Detect which cell encompasses the target text, then output its [X, Y] center coordinate. 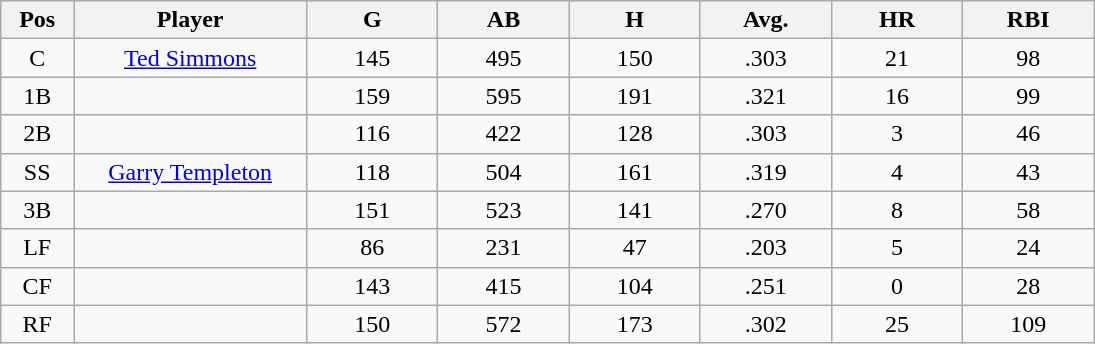
46 [1028, 134]
RBI [1028, 20]
231 [504, 248]
CF [38, 286]
28 [1028, 286]
.319 [766, 172]
5 [896, 248]
109 [1028, 324]
173 [634, 324]
G [372, 20]
504 [504, 172]
143 [372, 286]
128 [634, 134]
21 [896, 58]
145 [372, 58]
595 [504, 96]
24 [1028, 248]
572 [504, 324]
2B [38, 134]
104 [634, 286]
3 [896, 134]
8 [896, 210]
.321 [766, 96]
SS [38, 172]
523 [504, 210]
Pos [38, 20]
AB [504, 20]
16 [896, 96]
H [634, 20]
415 [504, 286]
422 [504, 134]
86 [372, 248]
Ted Simmons [190, 58]
LF [38, 248]
25 [896, 324]
RF [38, 324]
43 [1028, 172]
.270 [766, 210]
HR [896, 20]
1B [38, 96]
Garry Templeton [190, 172]
.302 [766, 324]
4 [896, 172]
.251 [766, 286]
159 [372, 96]
161 [634, 172]
58 [1028, 210]
0 [896, 286]
47 [634, 248]
191 [634, 96]
.203 [766, 248]
Avg. [766, 20]
Player [190, 20]
99 [1028, 96]
141 [634, 210]
98 [1028, 58]
3B [38, 210]
116 [372, 134]
495 [504, 58]
118 [372, 172]
151 [372, 210]
C [38, 58]
